Locate the cell with the specified text and output its (x, y) center coordinate. 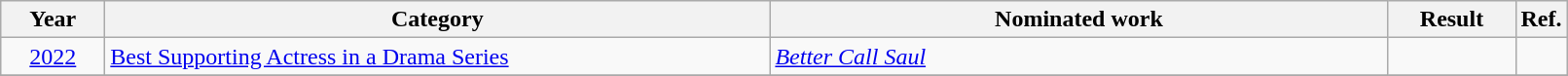
2022 (53, 57)
Result (1452, 19)
Best Supporting Actress in a Drama Series (438, 57)
Year (53, 19)
Category (438, 19)
Ref. (1542, 19)
Nominated work (1078, 19)
Better Call Saul (1078, 57)
